Extract the [X, Y] coordinate from the center of the cell holding the provided text.  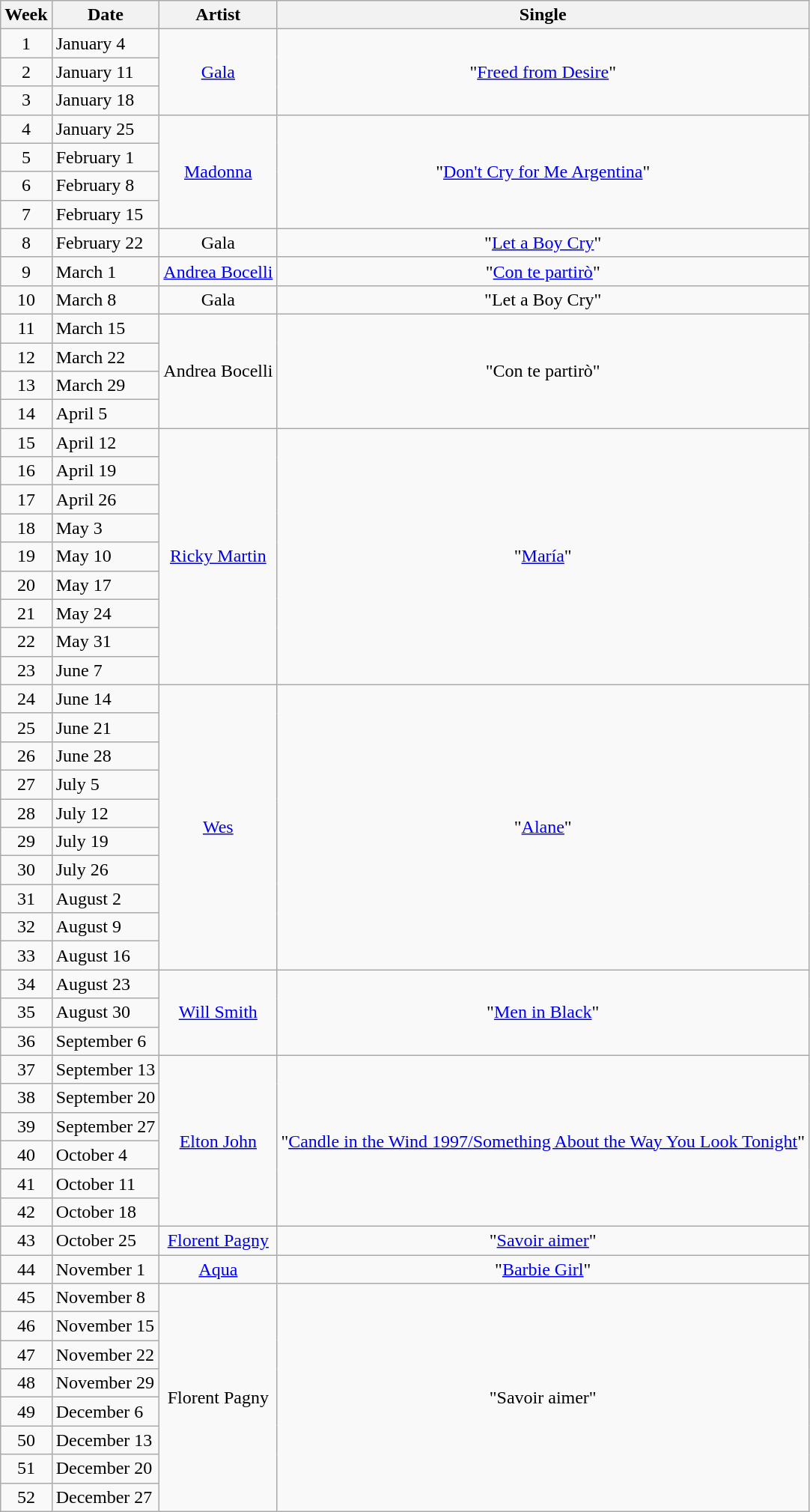
October 18 [106, 1212]
March 22 [106, 357]
"Alane" [543, 827]
August 2 [106, 899]
41 [26, 1183]
15 [26, 443]
February 15 [106, 214]
September 27 [106, 1126]
36 [26, 1041]
December 13 [106, 1440]
January 11 [106, 72]
31 [26, 899]
50 [26, 1440]
March 1 [106, 271]
26 [26, 756]
August 16 [106, 956]
November 29 [106, 1383]
"Freed from Desire" [543, 72]
11 [26, 328]
May 24 [106, 613]
July 19 [106, 842]
33 [26, 956]
39 [26, 1126]
March 8 [106, 300]
June 14 [106, 699]
October 25 [106, 1240]
3 [26, 100]
August 23 [106, 984]
September 6 [106, 1041]
February 22 [106, 243]
"María" [543, 557]
47 [26, 1355]
December 6 [106, 1412]
"Barbie Girl" [543, 1269]
August 9 [106, 927]
November 15 [106, 1326]
25 [26, 727]
12 [26, 357]
37 [26, 1069]
48 [26, 1383]
34 [26, 984]
6 [26, 186]
September 13 [106, 1069]
23 [26, 670]
January 18 [106, 100]
June 7 [106, 670]
June 21 [106, 727]
November 22 [106, 1355]
"Don't Cry for Me Argentina" [543, 171]
Aqua [219, 1269]
2 [26, 72]
40 [26, 1155]
July 5 [106, 784]
Madonna [219, 171]
4 [26, 129]
July 12 [106, 813]
November 1 [106, 1269]
18 [26, 528]
43 [26, 1240]
May 3 [106, 528]
"Candle in the Wind 1997/Something About the Way You Look Tonight" [543, 1141]
45 [26, 1298]
March 15 [106, 328]
December 27 [106, 1497]
Wes [219, 827]
Artist [219, 15]
19 [26, 556]
February 8 [106, 186]
14 [26, 414]
May 10 [106, 556]
October 11 [106, 1183]
44 [26, 1269]
May 31 [106, 642]
January 4 [106, 43]
January 25 [106, 129]
March 29 [106, 386]
December 20 [106, 1469]
51 [26, 1469]
9 [26, 271]
1 [26, 43]
Week [26, 15]
April 12 [106, 443]
April 26 [106, 500]
42 [26, 1212]
32 [26, 927]
46 [26, 1326]
August 30 [106, 1012]
52 [26, 1497]
Elton John [219, 1141]
13 [26, 386]
29 [26, 842]
38 [26, 1098]
July 26 [106, 870]
24 [26, 699]
November 8 [106, 1298]
April 19 [106, 471]
September 20 [106, 1098]
20 [26, 585]
June 28 [106, 756]
8 [26, 243]
February 1 [106, 157]
May 17 [106, 585]
April 5 [106, 414]
27 [26, 784]
"Men in Black" [543, 1012]
Ricky Martin [219, 557]
Date [106, 15]
28 [26, 813]
Will Smith [219, 1012]
17 [26, 500]
22 [26, 642]
35 [26, 1012]
10 [26, 300]
7 [26, 214]
October 4 [106, 1155]
30 [26, 870]
21 [26, 613]
49 [26, 1412]
16 [26, 471]
Single [543, 15]
5 [26, 157]
